Identify which cell holds the provided text, then report its [X, Y] central coordinate. 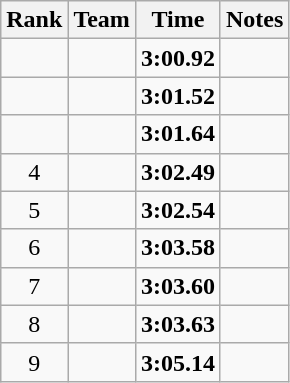
Rank [34, 20]
3:02.49 [178, 172]
3:01.52 [178, 96]
3:03.63 [178, 324]
3:03.60 [178, 286]
3:00.92 [178, 58]
4 [34, 172]
Time [178, 20]
7 [34, 286]
9 [34, 362]
3:01.64 [178, 134]
3:03.58 [178, 248]
5 [34, 210]
3:02.54 [178, 210]
Team [102, 20]
Notes [254, 20]
3:05.14 [178, 362]
8 [34, 324]
6 [34, 248]
